Return the (X, Y) coordinate for the center point of the cell that contains the specified text.  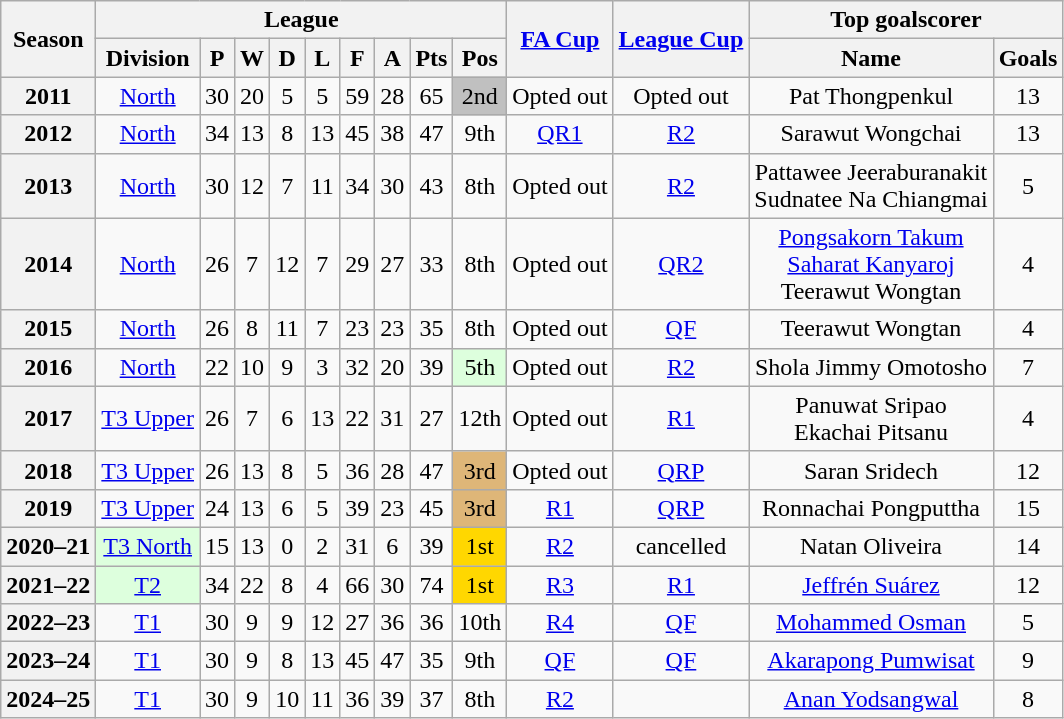
L (322, 58)
2021–22 (48, 585)
Goals (1028, 58)
2011 (48, 96)
2024–25 (48, 699)
Pattawee JeeraburanakitSudnatee Na Chiangmai (871, 186)
29 (358, 264)
Teerawut Wongtan (871, 329)
12th (480, 418)
Natan Oliveira (871, 546)
Anan Yodsangwal (871, 699)
3 (322, 367)
2019 (48, 508)
Sarawut Wongchai (871, 134)
cancelled (681, 546)
43 (432, 186)
D (288, 58)
Season (48, 39)
37 (432, 699)
Top goalscorer (906, 20)
Shola Jimmy Omotosho (871, 367)
Saran Sridech (871, 470)
2nd (480, 96)
W (252, 58)
T2 (148, 585)
League Cup (681, 39)
T3 North (148, 546)
2012 (48, 134)
QR1 (560, 134)
2017 (48, 418)
Division (148, 58)
2018 (48, 470)
33 (432, 264)
Pongsakorn TakumSaharat KanyarojTeerawut Wongtan (871, 264)
A (392, 58)
59 (358, 96)
2023–24 (48, 661)
FA Cup (560, 39)
2015 (48, 329)
32 (358, 367)
Panuwat SripaoEkachai Pitsanu (871, 418)
66 (358, 585)
Ronnachai Pongputtha (871, 508)
65 (432, 96)
F (358, 58)
Name (871, 58)
14 (1028, 546)
R3 (560, 585)
5th (480, 367)
0 (288, 546)
2020–21 (48, 546)
2 (322, 546)
2014 (48, 264)
2013 (48, 186)
2022–23 (48, 623)
Akarapong Pumwisat (871, 661)
Mohammed Osman (871, 623)
74 (432, 585)
Pat Thongpenkul (871, 96)
38 (392, 134)
24 (218, 508)
R4 (560, 623)
QR2 (681, 264)
10th (480, 623)
P (218, 58)
2016 (48, 367)
League (302, 20)
Jeffrén Suárez (871, 585)
Pts (432, 58)
Pos (480, 58)
